Return the (X, Y) coordinate for the center point of the cell that contains the specified text.  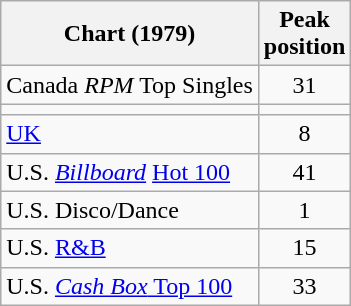
31 (304, 85)
Peakposition (304, 34)
8 (304, 134)
15 (304, 248)
33 (304, 286)
U.S. Billboard Hot 100 (130, 172)
41 (304, 172)
U.S. Disco/Dance (130, 210)
U.S. R&B (130, 248)
Chart (1979) (130, 34)
U.S. Cash Box Top 100 (130, 286)
Canada RPM Top Singles (130, 85)
1 (304, 210)
UK (130, 134)
